Identify which cell holds the provided text, then report its (x, y) central coordinate. 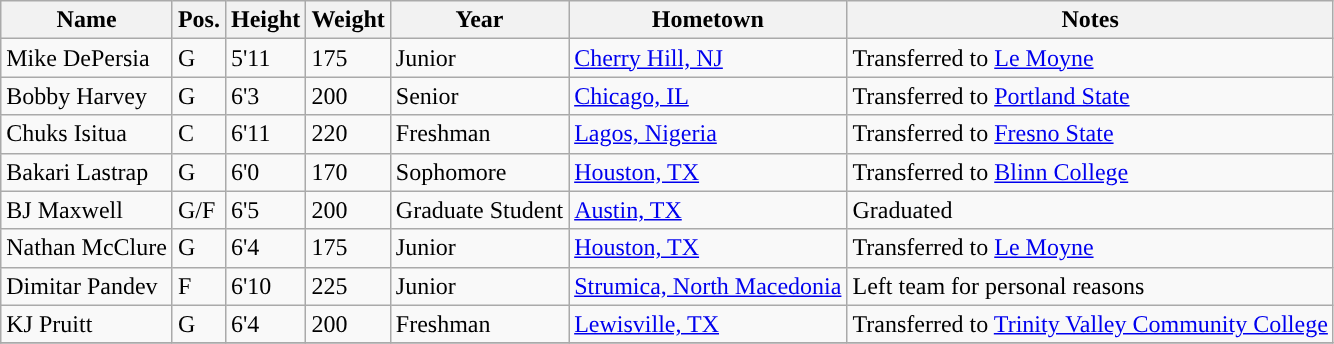
Senior (479, 96)
220 (348, 134)
Weight (348, 20)
Mike DePersia (87, 58)
G/F (198, 210)
Notes (1090, 20)
6'10 (265, 286)
225 (348, 286)
Bakari Lastrap (87, 172)
Hometown (708, 20)
Chicago, IL (708, 96)
170 (348, 172)
Name (87, 20)
Nathan McClure (87, 248)
Transferred to Trinity Valley Community College (1090, 324)
Lewisville, TX (708, 324)
F (198, 286)
BJ Maxwell (87, 210)
Graduate Student (479, 210)
Year (479, 20)
KJ Pruitt (87, 324)
5'11 (265, 58)
Austin, TX (708, 210)
Bobby Harvey (87, 96)
Height (265, 20)
6'5 (265, 210)
Strumica, North Macedonia (708, 286)
Left team for personal reasons (1090, 286)
Chuks Isitua (87, 134)
Transferred to Fresno State (1090, 134)
Transferred to Blinn College (1090, 172)
6'0 (265, 172)
Pos. (198, 20)
Sophomore (479, 172)
Dimitar Pandev (87, 286)
6'3 (265, 96)
C (198, 134)
Graduated (1090, 210)
Cherry Hill, NJ (708, 58)
Lagos, Nigeria (708, 134)
Transferred to Portland State (1090, 96)
6'11 (265, 134)
